Find where the given text appears and provide that cell's center as (x, y) coordinate. 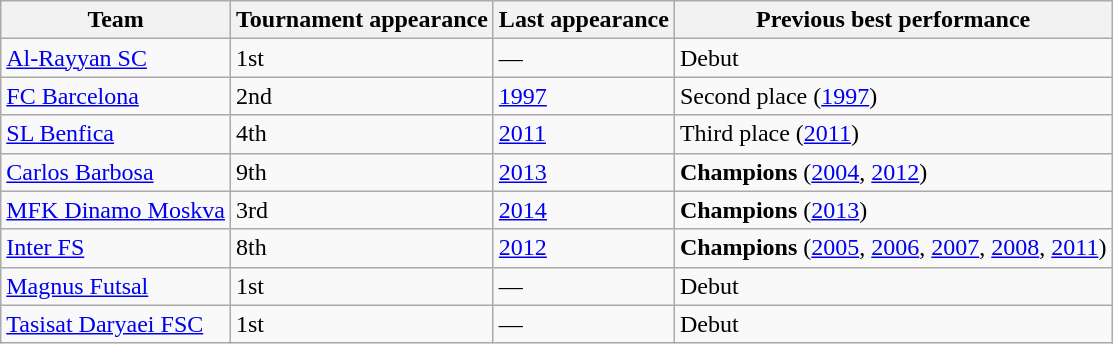
Previous best performance (893, 20)
3rd (362, 210)
8th (362, 248)
Inter FS (116, 248)
4th (362, 134)
2011 (584, 134)
FC Barcelona (116, 96)
Al-Rayyan SC (116, 58)
Last appearance (584, 20)
Tournament appearance (362, 20)
9th (362, 172)
Team (116, 20)
Champions (2004, 2012) (893, 172)
2013 (584, 172)
2nd (362, 96)
Champions (2013) (893, 210)
Second place (1997) (893, 96)
Tasisat Daryaei FSC (116, 324)
Carlos Barbosa (116, 172)
Third place (2011) (893, 134)
SL Benfica (116, 134)
1997 (584, 96)
Champions (2005, 2006, 2007, 2008, 2011) (893, 248)
2014 (584, 210)
MFK Dinamo Moskva (116, 210)
2012 (584, 248)
Magnus Futsal (116, 286)
